Pinpoint the cell where the given text exists, returning its [X, Y] midpoint coordinate. 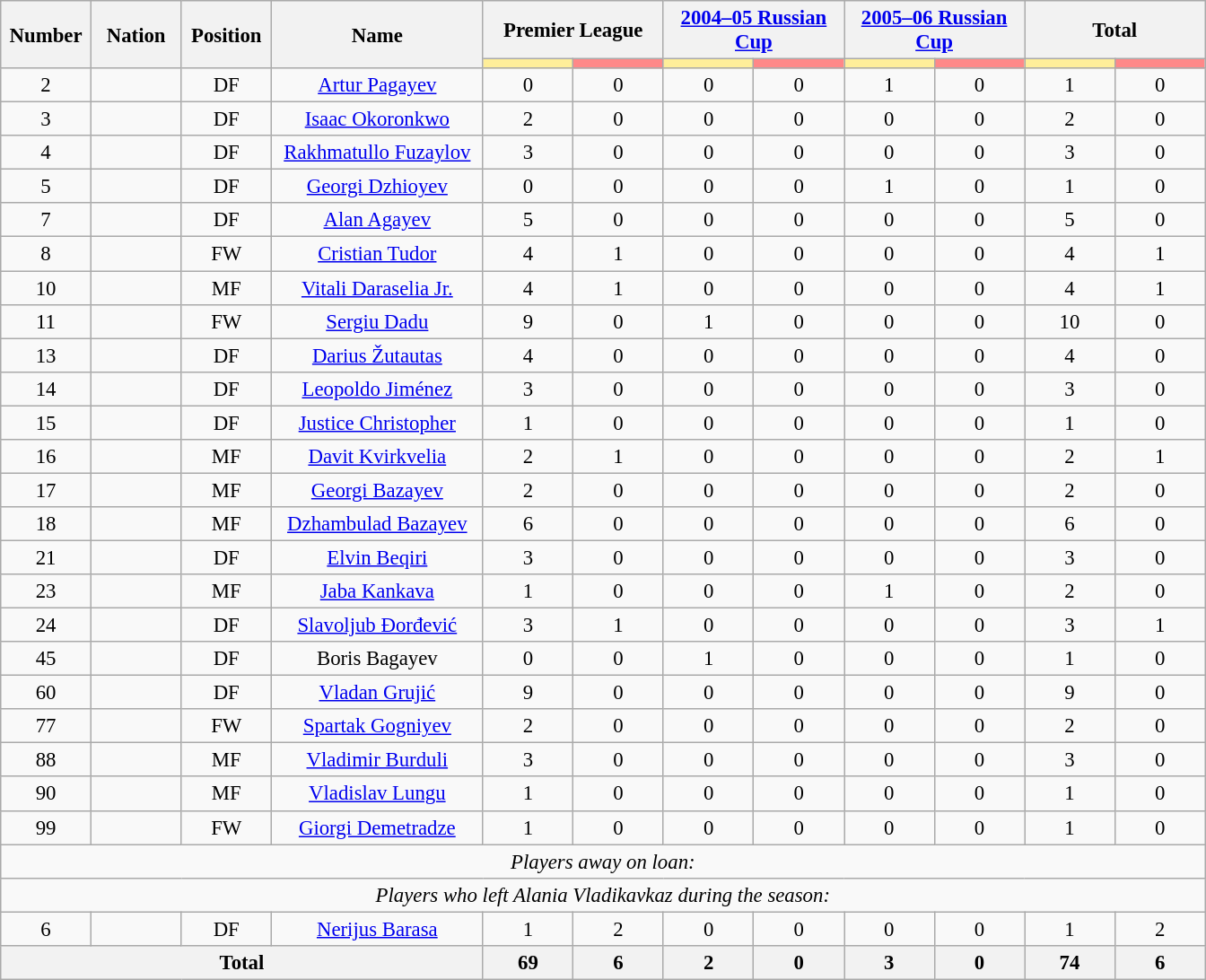
Georgi Dzhioyev [378, 187]
17 [47, 490]
Leopoldo Jiménez [378, 389]
23 [47, 591]
90 [47, 794]
45 [47, 659]
Sergiu Dadu [378, 321]
21 [47, 557]
Number [47, 34]
Boris Bagayev [378, 659]
Vladimir Burduli [378, 760]
Darius Žutautas [378, 355]
69 [528, 963]
Spartak Gogniyev [378, 726]
Position [226, 34]
74 [1070, 963]
Slavoljub Đorđević [378, 626]
18 [47, 524]
13 [47, 355]
Jaba Kankava [378, 591]
Premier League [572, 31]
Giorgi Demetradze [378, 827]
Rakhmatullo Fuzaylov [378, 153]
14 [47, 389]
16 [47, 457]
88 [47, 760]
Isaac Okoronkwo [378, 119]
7 [47, 220]
77 [47, 726]
Dzhambulad Bazayev [378, 524]
2005–06 Russian Cup [933, 31]
Artur Pagayev [378, 85]
Cristian Tudor [378, 254]
Alan Agayev [378, 220]
Georgi Bazayev [378, 490]
8 [47, 254]
Davit Kvirkvelia [378, 457]
Name [378, 34]
Elvin Beqiri [378, 557]
Justice Christopher [378, 423]
15 [47, 423]
Vitali Daraselia Jr. [378, 288]
11 [47, 321]
2004–05 Russian Cup [754, 31]
Nation [136, 34]
24 [47, 626]
Vladislav Lungu [378, 794]
Vladan Grujić [378, 693]
60 [47, 693]
Players who left Alania Vladikavkaz during the season: [603, 895]
99 [47, 827]
Nerijus Barasa [378, 929]
Players away on loan: [603, 862]
